Pinpoint the cell where the given text exists, returning its [x, y] midpoint coordinate. 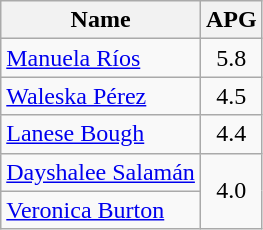
Dayshalee Salamán [101, 172]
Waleska Pérez [101, 96]
Manuela Ríos [101, 58]
APG [231, 20]
5.8 [231, 58]
4.0 [231, 191]
4.4 [231, 134]
Name [101, 20]
Veronica Burton [101, 210]
Lanese Bough [101, 134]
4.5 [231, 96]
